For the text-containing cell, return its midpoint in [x, y] coordinate format. 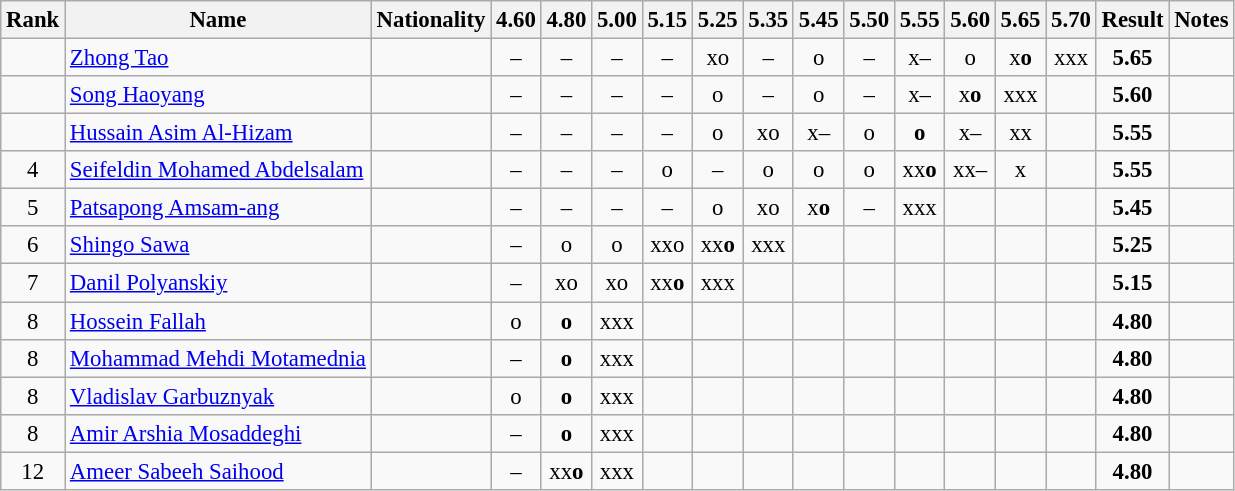
Result [1132, 20]
xx– [970, 170]
Amir Arshia Mosaddeghi [218, 433]
12 [33, 471]
Hossein Fallah [218, 321]
5.35 [768, 20]
Vladislav Garbuznyak [218, 396]
Danil Polyanskiy [218, 283]
Rank [33, 20]
Zhong Tao [218, 58]
Patsapong Amsam-ang [218, 208]
Shingo Sawa [218, 245]
5.00 [617, 20]
4 [33, 170]
7 [33, 283]
Notes [1202, 20]
Name [218, 20]
Hussain Asim Al-Hizam [218, 133]
Mohammad Mehdi Motamednia [218, 358]
Ameer Sabeeh Saihood [218, 471]
Song Haoyang [218, 95]
xx [1020, 133]
5.70 [1071, 20]
5 [33, 208]
Seifeldin Mohamed Abdelsalam [218, 170]
x [1020, 170]
6 [33, 245]
4.60 [516, 20]
5.50 [869, 20]
Nationality [430, 20]
